Identify which cell holds the provided text, then report its (x, y) central coordinate. 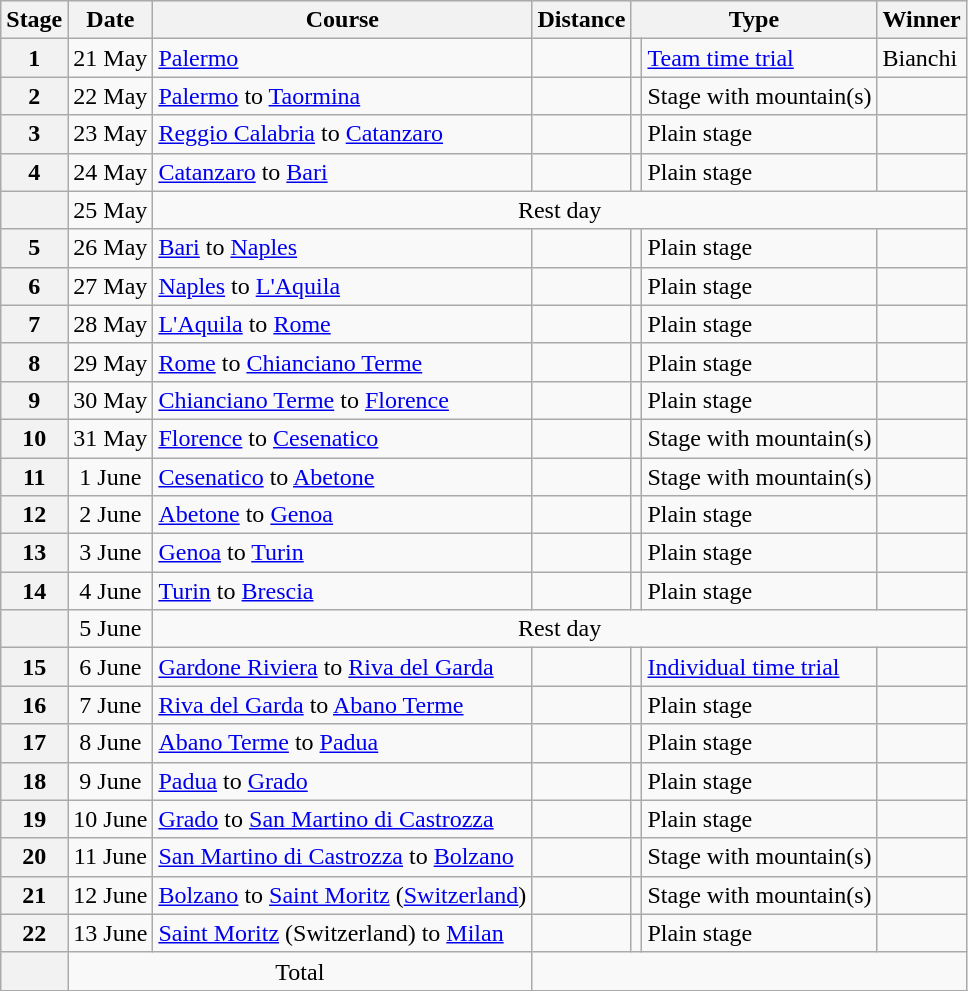
5 June (110, 629)
25 May (110, 210)
29 May (110, 362)
22 (34, 933)
Distance (582, 20)
31 May (110, 438)
12 June (110, 895)
Palermo (342, 58)
Riva del Garda to Abano Terme (342, 705)
1 June (110, 477)
1 (34, 58)
15 (34, 667)
22 May (110, 96)
27 May (110, 286)
26 May (110, 248)
Grado to San Martino di Castrozza (342, 819)
30 May (110, 400)
Bianchi (922, 58)
2 (34, 96)
Cesenatico to Abetone (342, 477)
9 (34, 400)
Turin to Brescia (342, 591)
Team time trial (760, 58)
20 (34, 857)
Stage (34, 20)
3 June (110, 553)
Rome to Chianciano Terme (342, 362)
Individual time trial (760, 667)
Saint Moritz (Switzerland) to Milan (342, 933)
17 (34, 743)
7 (34, 324)
6 June (110, 667)
28 May (110, 324)
4 June (110, 591)
8 June (110, 743)
Palermo to Taormina (342, 96)
Reggio Calabria to Catanzaro (342, 134)
13 June (110, 933)
Type (754, 20)
9 June (110, 781)
Winner (922, 20)
Course (342, 20)
Chianciano Terme to Florence (342, 400)
11 June (110, 857)
Catanzaro to Bari (342, 172)
10 June (110, 819)
7 June (110, 705)
4 (34, 172)
21 (34, 895)
Naples to L'Aquila (342, 286)
L'Aquila to Rome (342, 324)
Bari to Naples (342, 248)
Genoa to Turin (342, 553)
16 (34, 705)
11 (34, 477)
21 May (110, 58)
3 (34, 134)
10 (34, 438)
23 May (110, 134)
19 (34, 819)
8 (34, 362)
14 (34, 591)
Padua to Grado (342, 781)
Abano Terme to Padua (342, 743)
San Martino di Castrozza to Bolzano (342, 857)
24 May (110, 172)
6 (34, 286)
12 (34, 515)
5 (34, 248)
Gardone Riviera to Riva del Garda (342, 667)
2 June (110, 515)
Date (110, 20)
Bolzano to Saint Moritz (Switzerland) (342, 895)
Abetone to Genoa (342, 515)
Florence to Cesenatico (342, 438)
18 (34, 781)
13 (34, 553)
Total (300, 971)
